Provide the [x, y] coordinate of the cell's center where the given text is located.  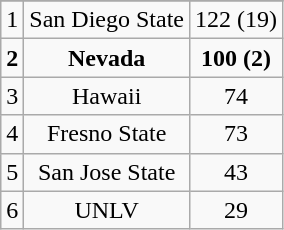
3 [12, 96]
Nevada [107, 58]
74 [236, 96]
1 [12, 20]
UNLV [107, 210]
5 [12, 172]
43 [236, 172]
Fresno State [107, 134]
4 [12, 134]
29 [236, 210]
73 [236, 134]
122 (19) [236, 20]
San Diego State [107, 20]
6 [12, 210]
Hawaii [107, 96]
100 (2) [236, 58]
2 [12, 58]
San Jose State [107, 172]
